Return [x, y] of the center of cell containing provided text 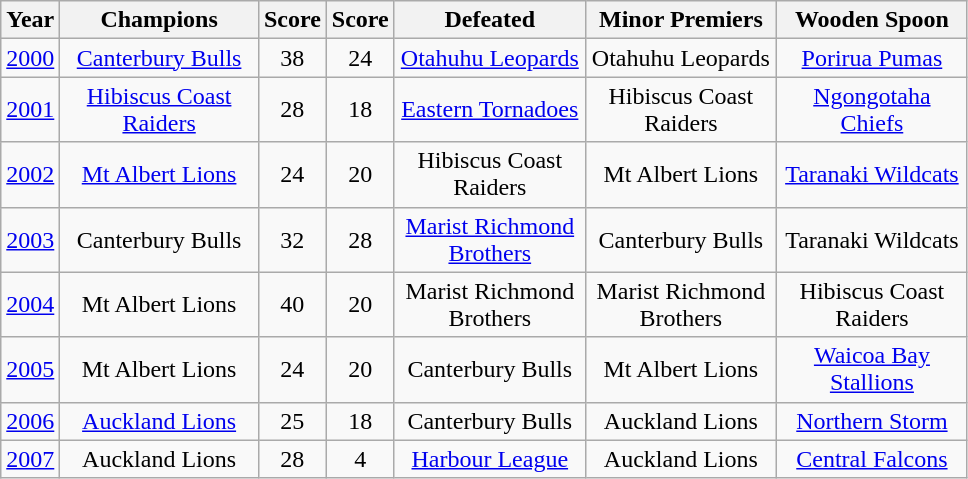
Harbour League [490, 459]
40 [292, 304]
Year [30, 20]
Ngongotaha Chiefs [872, 110]
Porirua Pumas [872, 58]
2000 [30, 58]
2001 [30, 110]
Eastern Tornadoes [490, 110]
Central Falcons [872, 459]
4 [360, 459]
32 [292, 240]
Minor Premiers [680, 20]
2002 [30, 174]
Champions [160, 20]
Northern Storm [872, 421]
Defeated [490, 20]
38 [292, 58]
2005 [30, 370]
Wooden Spoon [872, 20]
2004 [30, 304]
2003 [30, 240]
25 [292, 421]
2006 [30, 421]
2007 [30, 459]
Waicoa Bay Stallions [872, 370]
